Locate the cell with the specified text and output its [x, y] center coordinate. 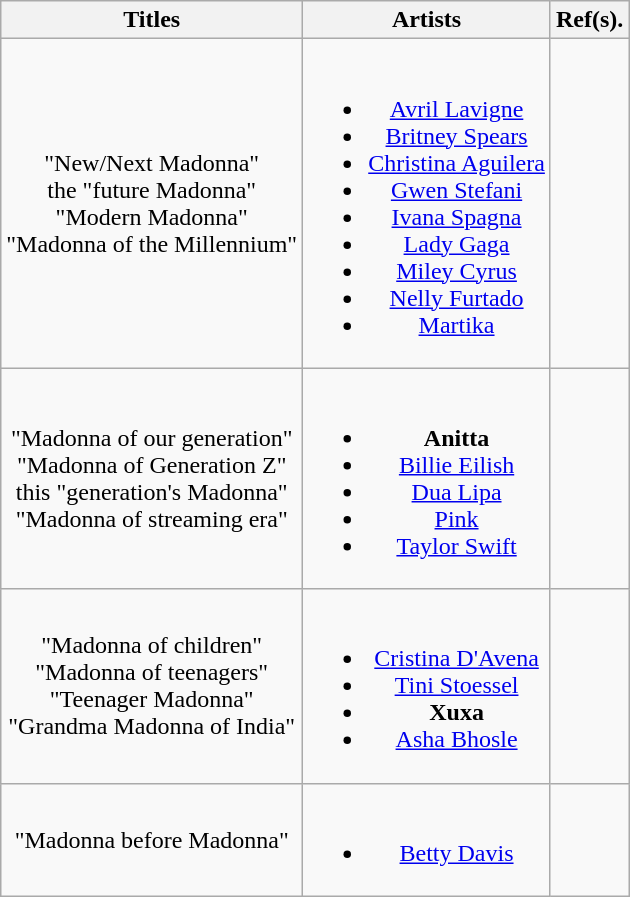
Artists [427, 20]
Avril LavigneBritney SpearsChristina AguileraGwen StefaniIvana SpagnaLady GagaMiley CyrusNelly FurtadoMartika [427, 204]
"Madonna of our generation""Madonna of Generation Z"this "generation's Madonna""Madonna of streaming era" [152, 478]
"New/Next Madonna"the "future Madonna""Modern Madonna""Madonna of the Millennium" [152, 204]
"Madonna of children""Madonna of teenagers""Teenager Madonna""Grandma Madonna of India" [152, 686]
Ref(s). [589, 20]
Cristina D'AvenaTini StoesselXuxaAsha Bhosle [427, 686]
AnittaBillie EilishDua LipaPinkTaylor Swift [427, 478]
"Madonna before Madonna" [152, 840]
Titles [152, 20]
Betty Davis [427, 840]
